Return [X, Y] of the center of cell containing provided text 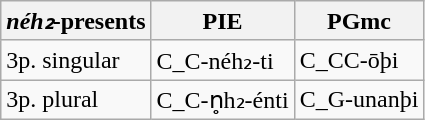
C_C-n̥h₂-énti [222, 100]
C_CC-ōþi [359, 60]
C_G-unanþi [359, 100]
3p. plural [76, 100]
PGmc [359, 21]
PIE [222, 21]
néh₂-presents [76, 21]
C_C-néh₂-ti [222, 60]
3p. singular [76, 60]
